Identify which cell holds the provided text, then report its [X, Y] central coordinate. 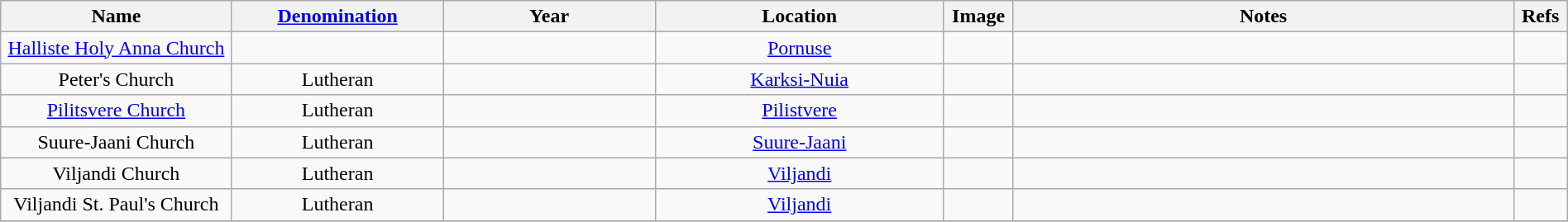
Karksi-Nuia [799, 79]
Pilitsvere Church [116, 111]
Suure-Jaani Church [116, 142]
Location [799, 17]
Pornuse [799, 48]
Refs [1540, 17]
Viljandi St. Paul's Church [116, 205]
Denomination [337, 17]
Year [549, 17]
Suure-Jaani [799, 142]
Notes [1264, 17]
Viljandi Church [116, 173]
Image [978, 17]
Name [116, 17]
Peter's Church [116, 79]
Halliste Holy Anna Church [116, 48]
Pilistvere [799, 111]
